Detect which cell encompasses the target text, then output its (x, y) center coordinate. 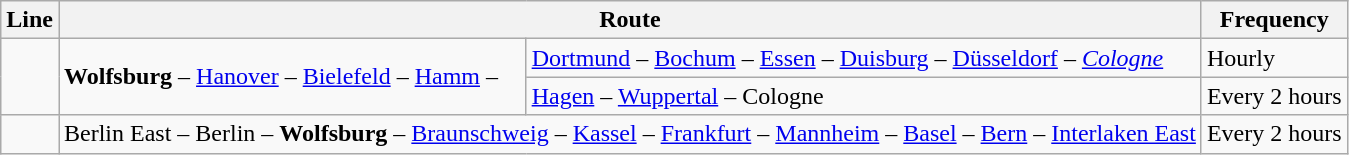
Berlin East – Berlin – Wolfsburg – Braunschweig – Kassel – Frankfurt – Mannheim – Basel – Bern – Interlaken East (630, 134)
Line (30, 20)
Wolfsburg – Hanover – Bielefeld – Hamm – (292, 77)
Hourly (1274, 58)
Frequency (1274, 20)
Dortmund – Bochum – Essen – Duisburg – Düsseldorf – Cologne (864, 58)
Hagen – Wuppertal – Cologne (864, 96)
Route (630, 20)
